Capture the cell that displays the provided text and extract its (x, y) central coordinate. 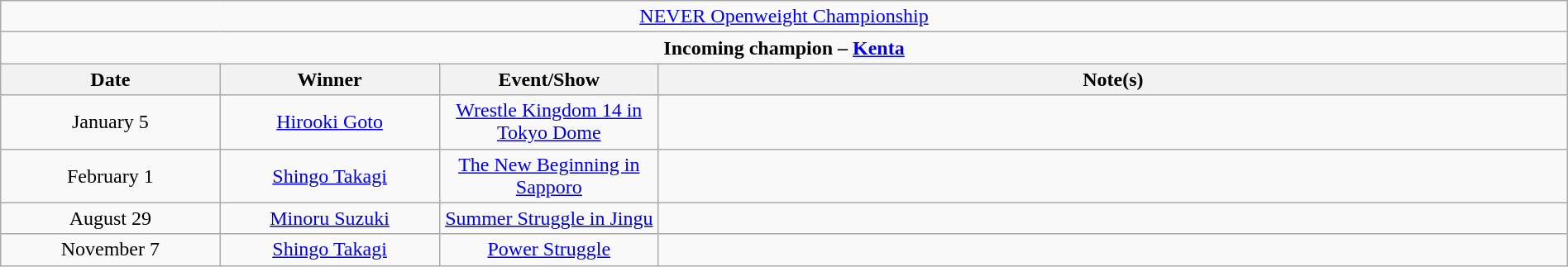
February 1 (111, 175)
Wrestle Kingdom 14 in Tokyo Dome (549, 122)
Note(s) (1113, 79)
The New Beginning in Sapporo (549, 175)
Summer Struggle in Jingu (549, 218)
August 29 (111, 218)
Incoming champion – Kenta (784, 48)
Hirooki Goto (329, 122)
January 5 (111, 122)
November 7 (111, 250)
Winner (329, 79)
NEVER Openweight Championship (784, 17)
Event/Show (549, 79)
Power Struggle (549, 250)
Minoru Suzuki (329, 218)
Date (111, 79)
